Search for the cell housing the specified text and yield its (X, Y) center coordinate. 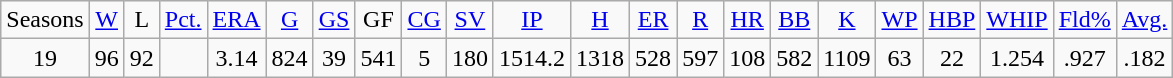
HBP (952, 20)
22 (952, 58)
63 (900, 58)
92 (142, 58)
1.254 (1017, 58)
180 (470, 58)
CG (424, 20)
5 (424, 58)
L (142, 20)
108 (748, 58)
1514.2 (532, 58)
541 (378, 58)
WP (900, 20)
G (290, 20)
39 (334, 58)
.927 (1084, 58)
Pct. (183, 20)
WHIP (1017, 20)
96 (106, 58)
Fld% (1084, 20)
19 (45, 58)
GF (378, 20)
W (106, 20)
3.14 (236, 58)
GS (334, 20)
1318 (600, 58)
BB (794, 20)
582 (794, 58)
HR (748, 20)
IP (532, 20)
Seasons (45, 20)
H (600, 20)
528 (654, 58)
ER (654, 20)
Avg. (1144, 20)
1109 (847, 58)
ERA (236, 20)
R (700, 20)
597 (700, 58)
SV (470, 20)
.182 (1144, 58)
824 (290, 58)
K (847, 20)
